Provide the (x, y) coordinate of the cell's center where the given text is located.  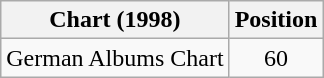
German Albums Chart (115, 58)
60 (276, 58)
Position (276, 20)
Chart (1998) (115, 20)
